Identify which cell holds the provided text, then report its [X, Y] central coordinate. 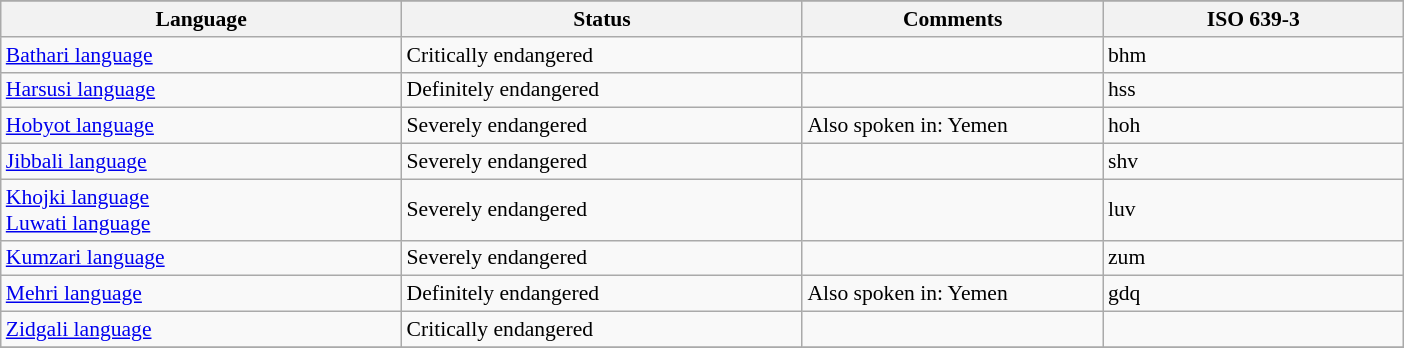
Kumzari language [202, 258]
Bathari language [202, 55]
hss [1254, 90]
Comments [952, 19]
Status [602, 19]
bhm [1254, 55]
shv [1254, 162]
Hobyot language [202, 126]
hoh [1254, 126]
ISO 639-3 [1254, 19]
Mehri language [202, 294]
Khojki languageLuwati language [202, 210]
luv [1254, 210]
Zidgali language [202, 330]
Language [202, 19]
Jibbali language [202, 162]
Harsusi language [202, 90]
zum [1254, 258]
gdq [1254, 294]
